Identify which cell holds the provided text, then report its (X, Y) central coordinate. 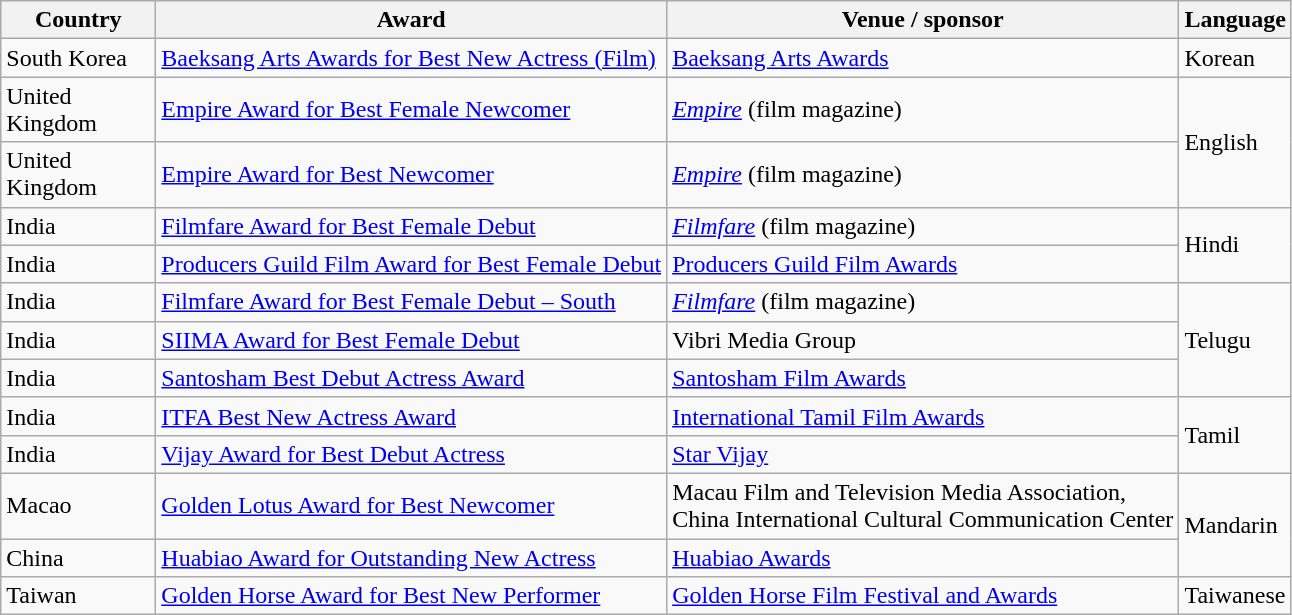
International Tamil Film Awards (923, 416)
Award (412, 20)
Venue / sponsor (923, 20)
Telugu (1235, 340)
Mandarin (1235, 524)
Filmfare Award for Best Female Debut – South (412, 302)
Huabiao Award for Outstanding New Actress (412, 557)
China (78, 557)
SIIMA Award for Best Female Debut (412, 340)
Tamil (1235, 435)
Baeksang Arts Awards (923, 58)
ITFA Best New Actress Award (412, 416)
Star Vijay (923, 454)
Filmfare Award for Best Female Debut (412, 226)
Producers Guild Film Awards (923, 264)
Macao (78, 506)
Huabiao Awards (923, 557)
Santosham Best Debut Actress Award (412, 378)
Korean (1235, 58)
Santosham Film Awards (923, 378)
Baeksang Arts Awards for Best New Actress (Film) (412, 58)
Producers Guild Film Award for Best Female Debut (412, 264)
Taiwan (78, 596)
Country (78, 20)
Hindi (1235, 245)
Golden Lotus Award for Best Newcomer (412, 506)
Language (1235, 20)
Empire Award for Best Female Newcomer (412, 110)
Vibri Media Group (923, 340)
Golden Horse Film Festival and Awards (923, 596)
Vijay Award for Best Debut Actress (412, 454)
Macau Film and Television Media Association,China International Cultural Communication Center (923, 506)
South Korea (78, 58)
Empire Award for Best Newcomer (412, 174)
Golden Horse Award for Best New Performer (412, 596)
English (1235, 142)
Taiwanese (1235, 596)
